For the text-containing cell, return its midpoint in [x, y] coordinate format. 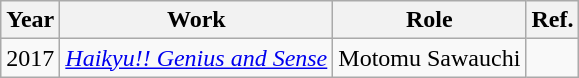
Ref. [552, 20]
Work [196, 20]
Year [30, 20]
Motomu Sawauchi [430, 58]
2017 [30, 58]
Haikyu!! Genius and Sense [196, 58]
Role [430, 20]
